Capture the cell that displays the provided text and extract its (X, Y) central coordinate. 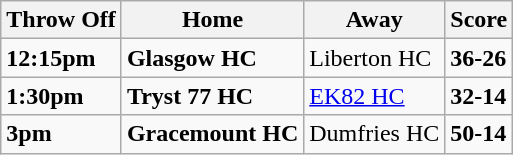
Gracemount HC (212, 134)
12:15pm (62, 58)
Liberton HC (374, 58)
Throw Off (62, 20)
32-14 (479, 96)
Glasgow HC (212, 58)
Score (479, 20)
3pm (62, 134)
50-14 (479, 134)
EK82 HC (374, 96)
1:30pm (62, 96)
Home (212, 20)
Dumfries HC (374, 134)
Away (374, 20)
Tryst 77 HC (212, 96)
36-26 (479, 58)
